Return the (X, Y) coordinate for the center point of the cell that contains the specified text.  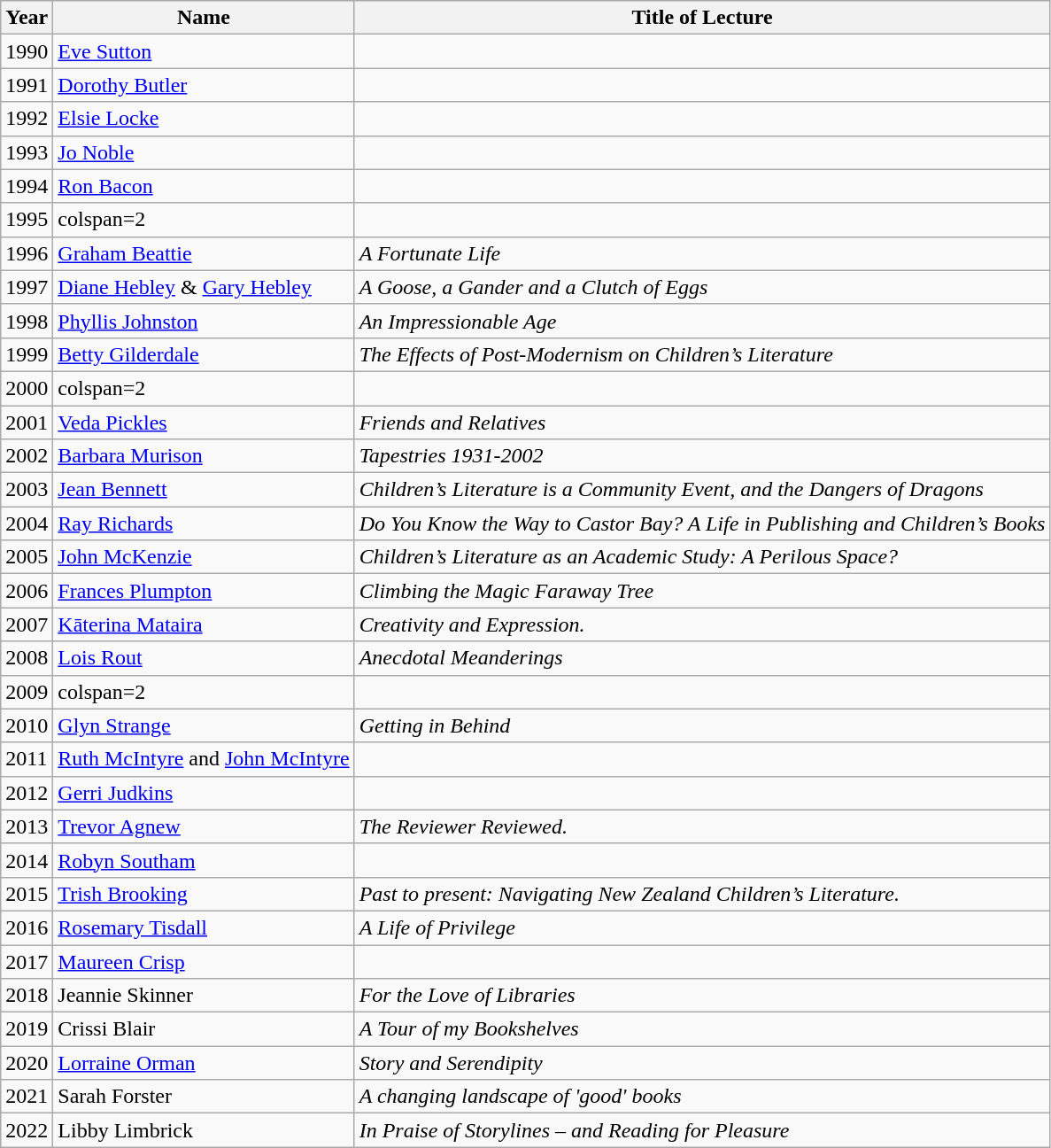
Anecdotal Meanderings (702, 658)
A Fortunate Life (702, 253)
Gerri Judkins (204, 793)
2017 (27, 961)
1995 (27, 220)
Sarah Forster (204, 1097)
John McKenzie (204, 557)
2020 (27, 1063)
Tapestries 1931-2002 (702, 456)
Lois Rout (204, 658)
Ron Bacon (204, 186)
2015 (27, 894)
1992 (27, 119)
Do You Know the Way to Castor Bay? A Life in Publishing and Children’s Books (702, 524)
2000 (27, 388)
2021 (27, 1097)
Frances Plumpton (204, 591)
2013 (27, 826)
Elsie Locke (204, 119)
2010 (27, 725)
Trevor Agnew (204, 826)
Jean Bennett (204, 490)
Children’s Literature as an Academic Study: A Perilous Space? (702, 557)
For the Love of Libraries (702, 996)
2002 (27, 456)
Libby Limbrick (204, 1130)
Ruth McIntyre and John McIntyre (204, 759)
Diane Hebley & Gary Hebley (204, 287)
Year (27, 18)
2003 (27, 490)
Jeannie Skinner (204, 996)
Rosemary Tisdall (204, 927)
The Reviewer Reviewed. (702, 826)
2019 (27, 1029)
Climbing the Magic Faraway Tree (702, 591)
2012 (27, 793)
2008 (27, 658)
Veda Pickles (204, 423)
2007 (27, 624)
A Tour of my Bookshelves (702, 1029)
2022 (27, 1130)
In Praise of Storylines – and Reading for Pleasure (702, 1130)
2016 (27, 927)
2005 (27, 557)
An Impressionable Age (702, 321)
Friends and Relatives (702, 423)
Barbara Murison (204, 456)
Name (204, 18)
Title of Lecture (702, 18)
A Goose, a Gander and a Clutch of Eggs (702, 287)
Trish Brooking (204, 894)
1999 (27, 354)
Phyllis Johnston (204, 321)
A changing landscape of 'good' books (702, 1097)
Robyn Southam (204, 860)
2001 (27, 423)
Story and Serendipity (702, 1063)
A Life of Privilege (702, 927)
1993 (27, 152)
Crissi Blair (204, 1029)
1994 (27, 186)
Past to present: Navigating New Zealand Children’s Literature. (702, 894)
2004 (27, 524)
1990 (27, 51)
Jo Noble (204, 152)
Kāterina Mataira (204, 624)
Eve Sutton (204, 51)
Betty Gilderdale (204, 354)
Lorraine Orman (204, 1063)
2018 (27, 996)
Dorothy Butler (204, 85)
Children’s Literature is a Community Event, and the Dangers of Dragons (702, 490)
Graham Beattie (204, 253)
1998 (27, 321)
2011 (27, 759)
Ray Richards (204, 524)
Glyn Strange (204, 725)
2014 (27, 860)
Maureen Crisp (204, 961)
1996 (27, 253)
1997 (27, 287)
2006 (27, 591)
The Effects of Post-Modernism on Children’s Literature (702, 354)
2009 (27, 692)
1991 (27, 85)
Getting in Behind (702, 725)
Creativity and Expression. (702, 624)
